From the cell containing the given text, extract its center point as [X, Y] coordinate. 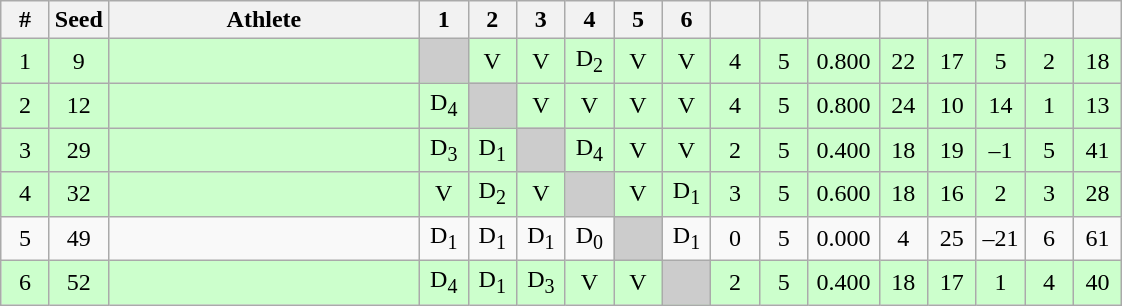
19 [952, 150]
0.000 [844, 238]
# [26, 20]
61 [1098, 238]
Athlete [264, 20]
16 [952, 194]
13 [1098, 105]
0 [736, 238]
–21 [1000, 238]
9 [78, 61]
32 [78, 194]
29 [78, 150]
40 [1098, 283]
D0 [590, 238]
24 [904, 105]
41 [1098, 150]
28 [1098, 194]
Seed [78, 20]
0.600 [844, 194]
25 [952, 238]
52 [78, 283]
14 [1000, 105]
–1 [1000, 150]
22 [904, 61]
12 [78, 105]
10 [952, 105]
49 [78, 238]
